Locate the cell with the specified text and output its (X, Y) center coordinate. 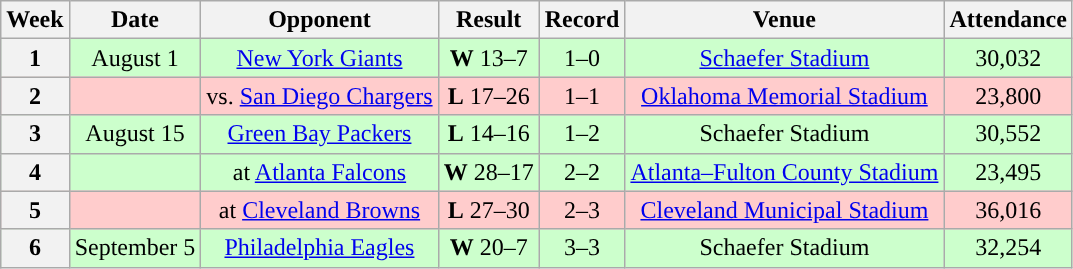
August 1 (135, 58)
Week (35, 20)
3–3 (582, 248)
4 (35, 172)
Oklahoma Memorial Stadium (784, 96)
30,032 (1008, 58)
3 (35, 134)
Record (582, 20)
Date (135, 20)
W 20–7 (488, 248)
2 (35, 96)
Green Bay Packers (320, 134)
W 13–7 (488, 58)
August 15 (135, 134)
30,552 (1008, 134)
23,800 (1008, 96)
Venue (784, 20)
W 28–17 (488, 172)
23,495 (1008, 172)
6 (35, 248)
1–2 (582, 134)
2–3 (582, 210)
Philadelphia Eagles (320, 248)
New York Giants (320, 58)
36,016 (1008, 210)
1–0 (582, 58)
at Cleveland Browns (320, 210)
L 27–30 (488, 210)
at Atlanta Falcons (320, 172)
Opponent (320, 20)
Atlanta–Fulton County Stadium (784, 172)
5 (35, 210)
32,254 (1008, 248)
L 14–16 (488, 134)
1–1 (582, 96)
2–2 (582, 172)
Attendance (1008, 20)
September 5 (135, 248)
Cleveland Municipal Stadium (784, 210)
Result (488, 20)
L 17–26 (488, 96)
vs. San Diego Chargers (320, 96)
1 (35, 58)
